Capture the cell that displays the provided text and extract its (x, y) central coordinate. 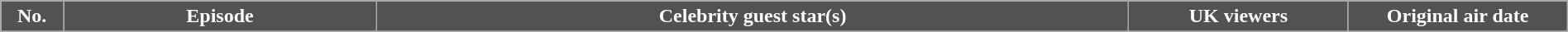
Original air date (1457, 16)
Celebrity guest star(s) (753, 16)
Episode (220, 16)
No. (32, 16)
UK viewers (1239, 16)
